Return the (x, y) coordinate for the center point of the cell that contains the specified text.  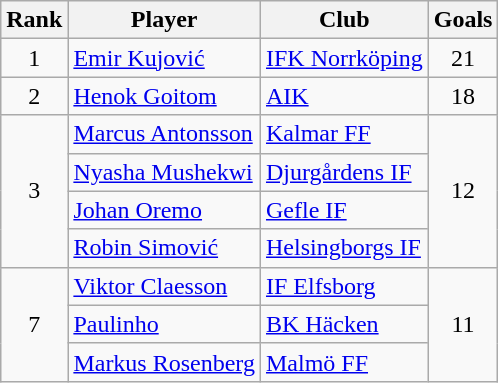
7 (34, 324)
2 (34, 96)
Rank (34, 20)
AIK (344, 96)
Helsingborgs IF (344, 248)
Henok Goitom (164, 96)
Johan Oremo (164, 210)
Club (344, 20)
Robin Simović (164, 248)
Viktor Claesson (164, 286)
Player (164, 20)
Gefle IF (344, 210)
Nyasha Mushekwi (164, 172)
21 (463, 58)
Kalmar FF (344, 134)
Emir Kujović (164, 58)
Markus Rosenberg (164, 362)
Goals (463, 20)
Paulinho (164, 324)
18 (463, 96)
BK Häcken (344, 324)
IF Elfsborg (344, 286)
1 (34, 58)
12 (463, 191)
11 (463, 324)
IFK Norrköping (344, 58)
Malmö FF (344, 362)
Djurgårdens IF (344, 172)
Marcus Antonsson (164, 134)
3 (34, 191)
